Locate the cell with the specified text and output its (X, Y) center coordinate. 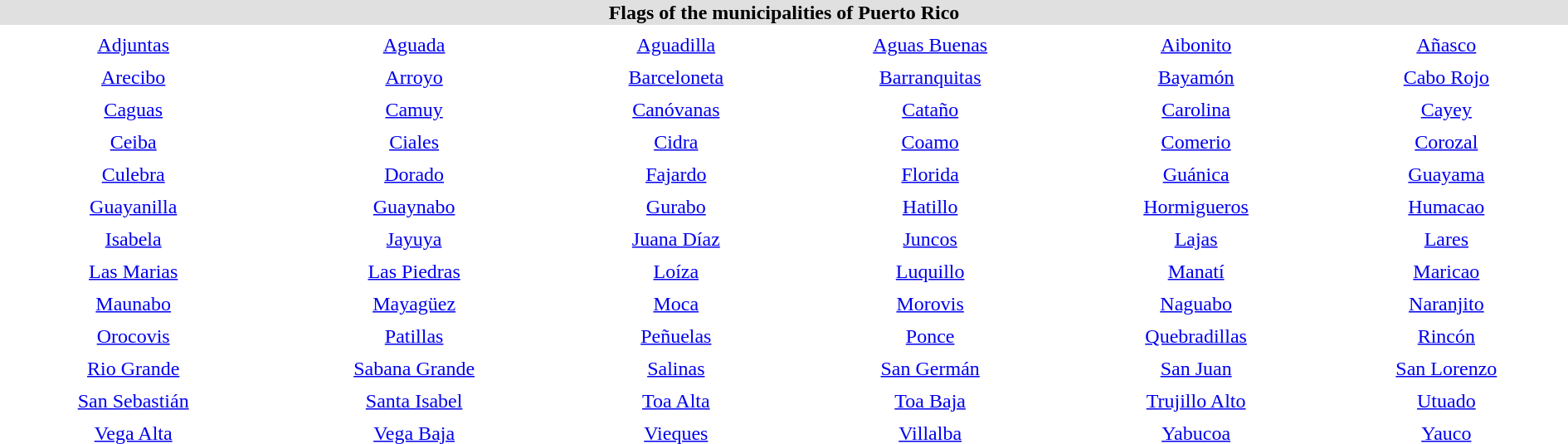
Peñuelas (676, 336)
Cataño (931, 110)
Jayuya (413, 239)
Lares (1447, 239)
Aguas Buenas (931, 45)
Maricao (1447, 271)
Ponce (931, 336)
Sabana Grande (413, 368)
Camuy (413, 110)
Hormigueros (1196, 207)
Culebra (133, 174)
Guayanilla (133, 207)
Guaynabo (413, 207)
Las Marias (133, 271)
San Sebastián (133, 401)
Humacao (1447, 207)
Cabo Rojo (1447, 77)
Florida (931, 174)
Orocovis (133, 336)
Naguabo (1196, 304)
Flags of the municipalities of Puerto Rico (784, 12)
Mayagüez (413, 304)
Arroyo (413, 77)
Carolina (1196, 110)
Barceloneta (676, 77)
Guánica (1196, 174)
Luquillo (931, 271)
Toa Baja (931, 401)
Santa Isabel (413, 401)
Arecibo (133, 77)
Canóvanas (676, 110)
Quebradillas (1196, 336)
Bayamón (1196, 77)
Dorado (413, 174)
Corozal (1447, 142)
Fajardo (676, 174)
Adjuntas (133, 45)
Coamo (931, 142)
Aguadilla (676, 45)
Juncos (931, 239)
Moca (676, 304)
Lajas (1196, 239)
Ceiba (133, 142)
Caguas (133, 110)
Añasco (1447, 45)
Cidra (676, 142)
Juana Díaz (676, 239)
Hatillo (931, 207)
Aibonito (1196, 45)
Salinas (676, 368)
Aguada (413, 45)
Isabela (133, 239)
San Lorenzo (1447, 368)
Utuado (1447, 401)
Rincón (1447, 336)
Maunabo (133, 304)
Manatí (1196, 271)
San Germán (931, 368)
Trujillo Alto (1196, 401)
Barranquitas (931, 77)
Toa Alta (676, 401)
Gurabo (676, 207)
Morovis (931, 304)
Naranjito (1447, 304)
Patillas (413, 336)
Loíza (676, 271)
Guayama (1447, 174)
Las Piedras (413, 271)
Cayey (1447, 110)
San Juan (1196, 368)
Comerio (1196, 142)
Ciales (413, 142)
Rio Grande (133, 368)
